Locate the cell with the specified text and output its [X, Y] center coordinate. 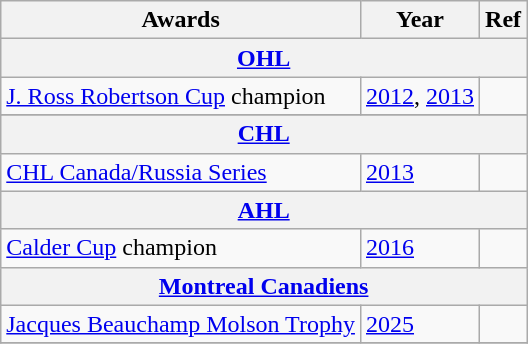
OHL [264, 58]
CHL Canada/Russia Series [181, 172]
Montreal Canadiens [264, 286]
CHL [264, 134]
Ref [504, 20]
2012, 2013 [420, 96]
Year [420, 20]
Awards [181, 20]
2013 [420, 172]
2025 [420, 324]
2016 [420, 248]
AHL [264, 210]
Jacques Beauchamp Molson Trophy [181, 324]
Calder Cup champion [181, 248]
J. Ross Robertson Cup champion [181, 96]
